Locate the cell with the specified text and output its [X, Y] center coordinate. 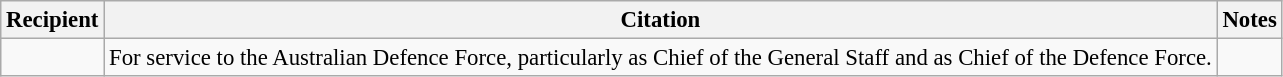
Recipient [52, 20]
For service to the Australian Defence Force, particularly as Chief of the General Staff and as Chief of the Defence Force. [660, 58]
Notes [1250, 20]
Citation [660, 20]
